Output the (x, y) coordinate of the center of the cell containing the given text.  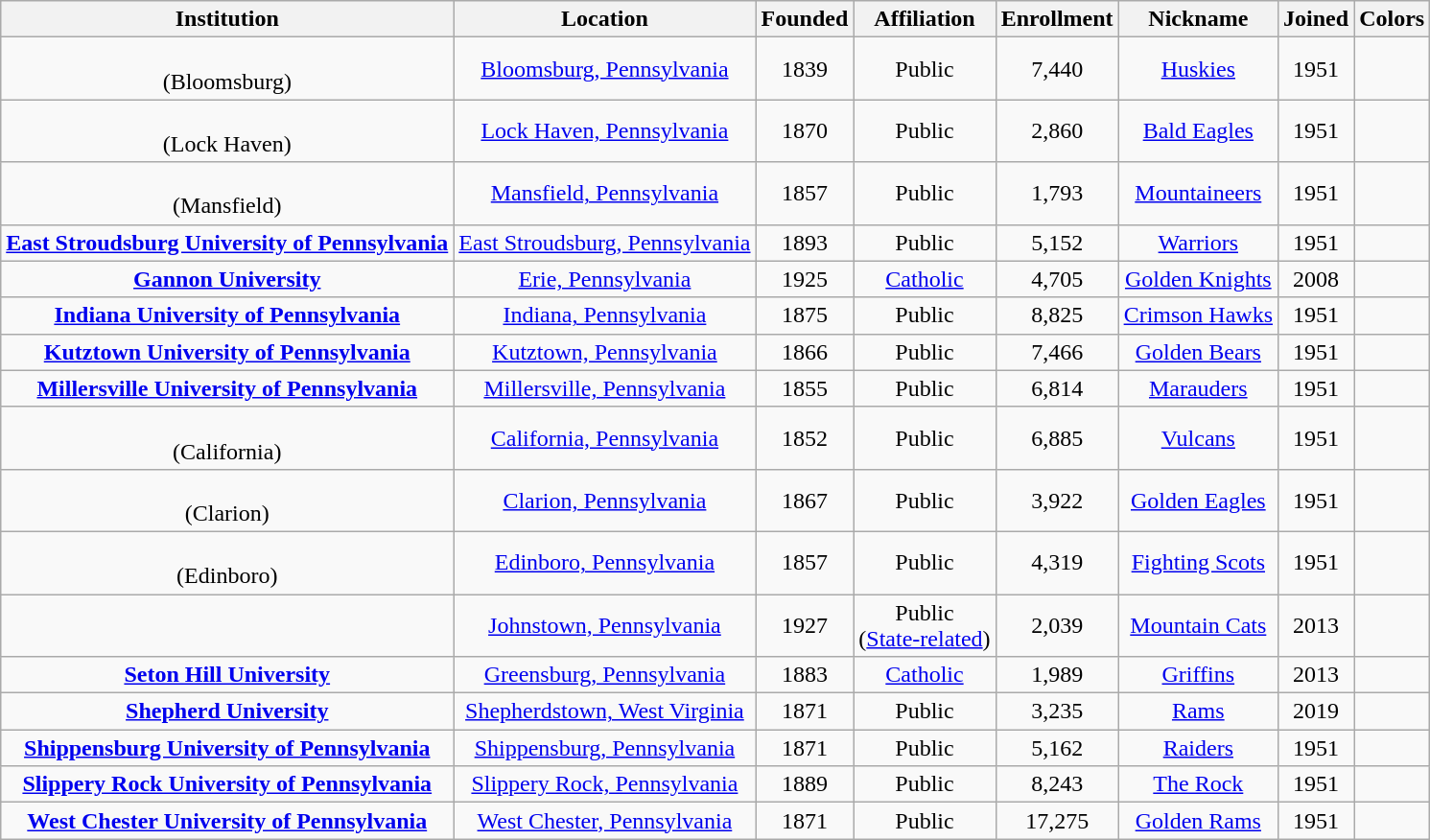
California, Pennsylvania (604, 437)
6,885 (1057, 437)
Clarion, Pennsylvania (604, 501)
1839 (805, 69)
17,275 (1057, 821)
Enrollment (1057, 19)
West Chester, Pennsylvania (604, 821)
2008 (1316, 279)
Colors (1393, 19)
3,922 (1057, 501)
1870 (805, 130)
Seton Hill University (227, 675)
Shippensburg University of Pennsylvania (227, 748)
Mountaineers (1198, 194)
Bloomsburg, Pennsylvania (604, 69)
7,466 (1057, 352)
1925 (805, 279)
Kutztown, Pennsylvania (604, 352)
(Edinboro) (227, 562)
1875 (805, 315)
Public(State-related) (925, 625)
4,705 (1057, 279)
Crimson Hawks (1198, 315)
Founded (805, 19)
1,989 (1057, 675)
Erie, Pennsylvania (604, 279)
5,152 (1057, 243)
Millersville University of Pennsylvania (227, 388)
5,162 (1057, 748)
Shepherd University (227, 712)
Shippensburg, Pennsylvania (604, 748)
Rams (1198, 712)
1889 (805, 784)
Gannon University (227, 279)
Griffins (1198, 675)
4,319 (1057, 562)
Golden Eagles (1198, 501)
Institution (227, 19)
1852 (805, 437)
The Rock (1198, 784)
1893 (805, 243)
Slippery Rock University of Pennsylvania (227, 784)
Golden Rams (1198, 821)
6,814 (1057, 388)
Fighting Scots (1198, 562)
2019 (1316, 712)
Marauders (1198, 388)
(Clarion) (227, 501)
Kutztown University of Pennsylvania (227, 352)
(Mansfield) (227, 194)
(Bloomsburg) (227, 69)
Nickname (1198, 19)
Bald Eagles (1198, 130)
1,793 (1057, 194)
Indiana, Pennsylvania (604, 315)
1866 (805, 352)
Johnstown, Pennsylvania (604, 625)
Huskies (1198, 69)
Affiliation (925, 19)
Warriors (1198, 243)
2,039 (1057, 625)
Lock Haven, Pennsylvania (604, 130)
Shepherdstown, West Virginia (604, 712)
East Stroudsburg, Pennsylvania (604, 243)
Joined (1316, 19)
Golden Knights (1198, 279)
1855 (805, 388)
Mansfield, Pennsylvania (604, 194)
Vulcans (1198, 437)
8,243 (1057, 784)
1867 (805, 501)
Greensburg, Pennsylvania (604, 675)
(California) (227, 437)
2,860 (1057, 130)
8,825 (1057, 315)
East Stroudsburg University of Pennsylvania (227, 243)
Mountain Cats (1198, 625)
1927 (805, 625)
Location (604, 19)
1883 (805, 675)
(Lock Haven) (227, 130)
7,440 (1057, 69)
Edinboro, Pennsylvania (604, 562)
Raiders (1198, 748)
3,235 (1057, 712)
Indiana University of Pennsylvania (227, 315)
Millersville, Pennsylvania (604, 388)
West Chester University of Pennsylvania (227, 821)
Golden Bears (1198, 352)
Slippery Rock, Pennsylvania (604, 784)
